Return the [X, Y] coordinate for the center point of the cell that contains the specified text.  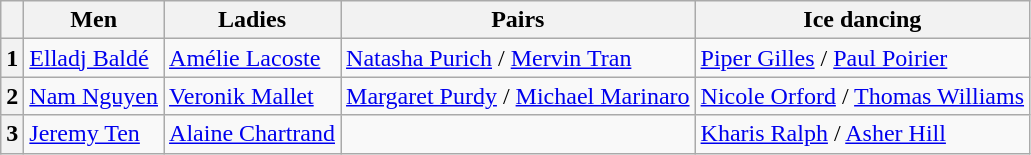
Kharis Ralph / Asher Hill [862, 134]
Margaret Purdy / Michael Marinaro [518, 96]
Nicole Orford / Thomas Williams [862, 96]
Piper Gilles / Paul Poirier [862, 58]
3 [12, 134]
Natasha Purich / Mervin Tran [518, 58]
Ice dancing [862, 20]
Pairs [518, 20]
Ladies [252, 20]
Veronik Mallet [252, 96]
Alaine Chartrand [252, 134]
Amélie Lacoste [252, 58]
Elladj Baldé [94, 58]
1 [12, 58]
2 [12, 96]
Nam Nguyen [94, 96]
Men [94, 20]
Jeremy Ten [94, 134]
